Find where the given text appears and provide that cell's center as (x, y) coordinate. 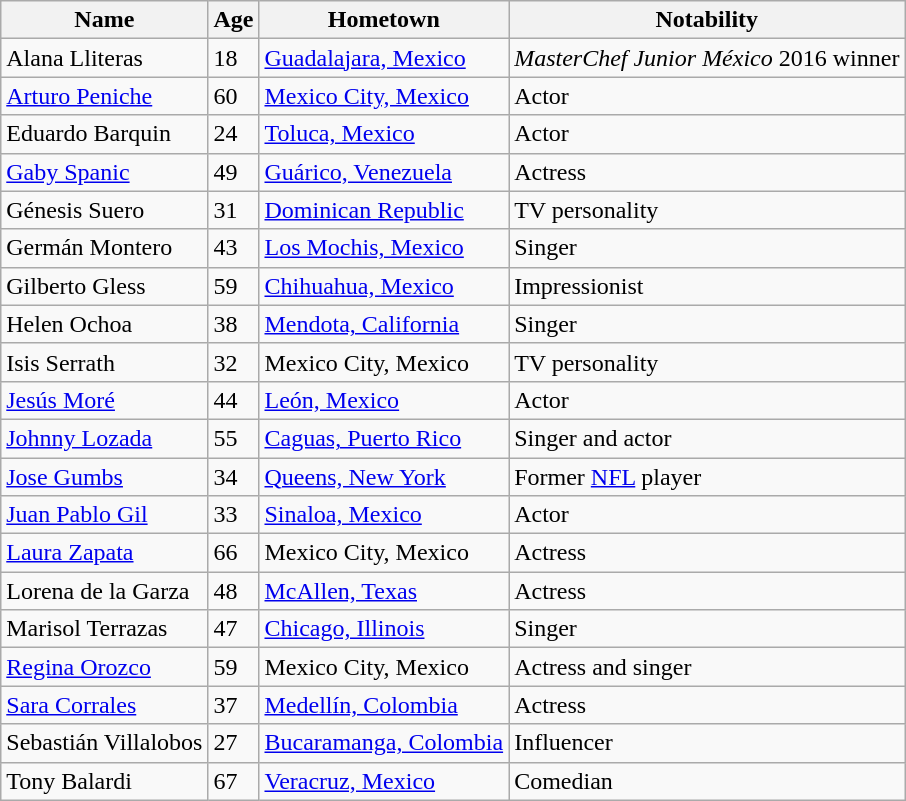
34 (234, 477)
Singer and actor (707, 438)
Hometown (384, 20)
Medellín, Colombia (384, 705)
43 (234, 248)
Génesis Suero (104, 210)
Guárico, Venezuela (384, 172)
Guadalajara, Mexico (384, 58)
38 (234, 324)
27 (234, 743)
McAllen, Texas (384, 591)
Lorena de la Garza (104, 591)
Isis Serrath (104, 362)
Queens, New York (384, 477)
Chicago, Illinois (384, 629)
León, Mexico (384, 400)
Los Mochis, Mexico (384, 248)
Dominican Republic (384, 210)
Influencer (707, 743)
Germán Montero (104, 248)
Notability (707, 20)
Sebastián Villalobos (104, 743)
24 (234, 134)
Gaby Spanic (104, 172)
Regina Orozco (104, 667)
Jose Gumbs (104, 477)
Sinaloa, Mexico (384, 515)
Chihuahua, Mexico (384, 286)
37 (234, 705)
Tony Balardi (104, 781)
Age (234, 20)
Bucaramanga, Colombia (384, 743)
MasterChef Junior México 2016 winner (707, 58)
Former NFL player (707, 477)
Toluca, Mexico (384, 134)
Juan Pablo Gil (104, 515)
66 (234, 553)
47 (234, 629)
Veracruz, Mexico (384, 781)
Johnny Lozada (104, 438)
48 (234, 591)
Jesús Moré (104, 400)
60 (234, 96)
Helen Ochoa (104, 324)
Marisol Terrazas (104, 629)
32 (234, 362)
Gilberto Gless (104, 286)
Impressionist (707, 286)
18 (234, 58)
Caguas, Puerto Rico (384, 438)
67 (234, 781)
Laura Zapata (104, 553)
33 (234, 515)
Sara Corrales (104, 705)
Arturo Peniche (104, 96)
44 (234, 400)
Actress and singer (707, 667)
Name (104, 20)
49 (234, 172)
Mendota, California (384, 324)
55 (234, 438)
31 (234, 210)
Eduardo Barquin (104, 134)
Alana Lliteras (104, 58)
Comedian (707, 781)
